Return the [X, Y] coordinate for the center point of the cell that contains the specified text.  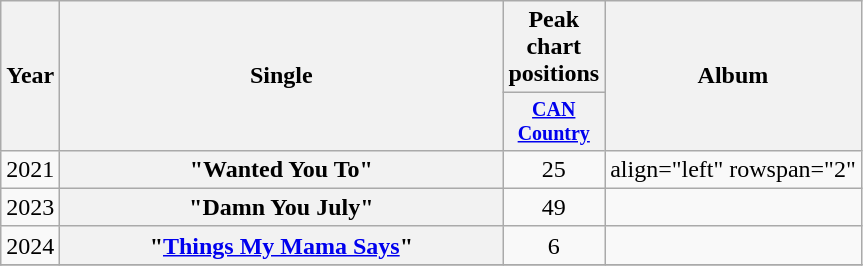
6 [554, 245]
Year [30, 76]
align="left" rowspan="2" [734, 169]
Peak chart positions [554, 47]
"Things My Mama Says" [282, 245]
"Damn You July" [282, 207]
Album [734, 76]
"Wanted You To" [282, 169]
2021 [30, 169]
49 [554, 207]
2023 [30, 207]
CAN Country [554, 122]
Single [282, 76]
2024 [30, 245]
25 [554, 169]
